Return (X, Y) of the center of cell containing provided text 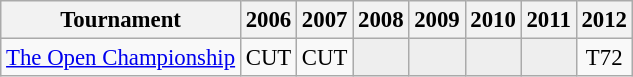
2006 (268, 20)
2009 (437, 20)
2012 (604, 20)
T72 (604, 58)
2011 (548, 20)
2008 (381, 20)
2010 (493, 20)
The Open Championship (121, 58)
Tournament (121, 20)
2007 (325, 20)
